Detect which cell encompasses the target text, then output its [x, y] center coordinate. 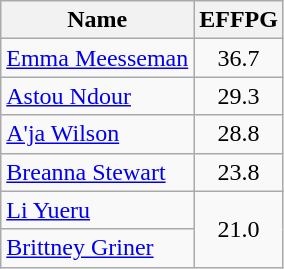
29.3 [239, 96]
Li Yueru [98, 210]
28.8 [239, 134]
23.8 [239, 172]
21.0 [239, 229]
Astou Ndour [98, 96]
Name [98, 20]
Brittney Griner [98, 248]
EFFPG [239, 20]
Emma Meesseman [98, 58]
36.7 [239, 58]
Breanna Stewart [98, 172]
A'ja Wilson [98, 134]
